Pinpoint the cell where the given text exists, returning its (x, y) midpoint coordinate. 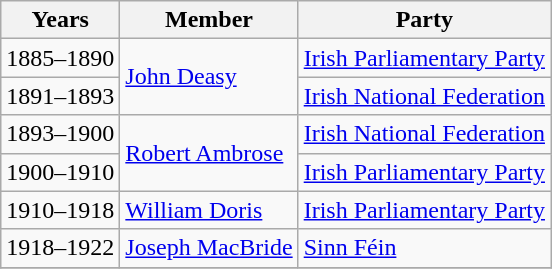
William Doris (209, 210)
Sinn Féin (424, 248)
Party (424, 20)
Robert Ambrose (209, 153)
Member (209, 20)
1918–1922 (60, 248)
1910–1918 (60, 210)
John Deasy (209, 77)
1891–1893 (60, 96)
Years (60, 20)
1893–1900 (60, 134)
1885–1890 (60, 58)
Joseph MacBride (209, 248)
1900–1910 (60, 172)
